From the cell containing the given text, extract its center point as (X, Y) coordinate. 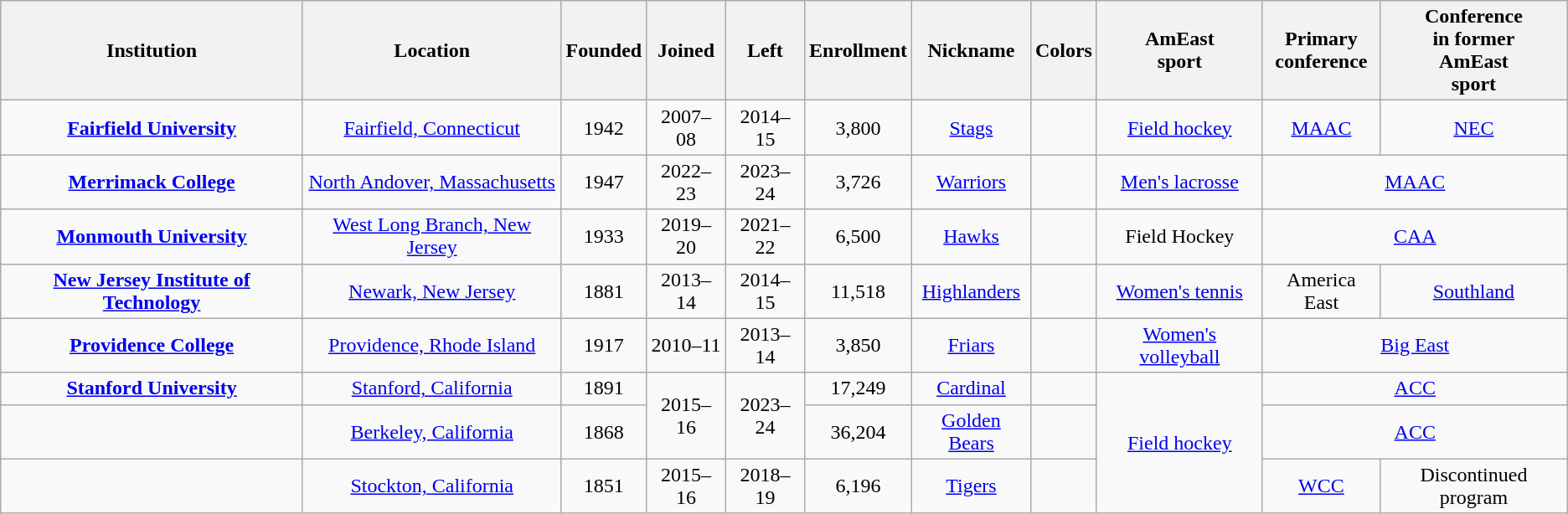
2022–23 (687, 182)
Enrollment (859, 50)
Women's tennis (1179, 291)
Conferencein formerAmEastsport (1474, 50)
6,500 (859, 236)
Left (765, 50)
Golden Bears (972, 432)
3,800 (859, 127)
2007–08 (687, 127)
Providence, Rhode Island (431, 345)
Friars (972, 345)
Warriors (972, 182)
1942 (604, 127)
America East (1321, 291)
Women's volleyball (1179, 345)
Men's lacrosse (1179, 182)
11,518 (859, 291)
CAA (1415, 236)
1881 (604, 291)
WCC (1321, 486)
6,196 (859, 486)
Highlanders (972, 291)
Berkeley, California (431, 432)
Providence College (152, 345)
Hawks (972, 236)
Stags (972, 127)
North Andover, Massachusetts (431, 182)
1851 (604, 486)
Institution (152, 50)
36,204 (859, 432)
Primaryconference (1321, 50)
Founded (604, 50)
Stanford University (152, 388)
Big East (1415, 345)
1891 (604, 388)
Merrimack College (152, 182)
Cardinal (972, 388)
Monmouth University (152, 236)
West Long Branch, New Jersey (431, 236)
Nickname (972, 50)
Discontinued program (1474, 486)
1947 (604, 182)
AmEastsport (1179, 50)
Field Hockey (1179, 236)
NEC (1474, 127)
New Jersey Institute of Technology (152, 291)
Stanford, California (431, 388)
Fairfield, Connecticut (431, 127)
Fairfield University (152, 127)
Location (431, 50)
Southland (1474, 291)
1868 (604, 432)
1933 (604, 236)
2018–19 (765, 486)
Tigers (972, 486)
2021–22 (765, 236)
Colors (1064, 50)
2019–20 (687, 236)
1917 (604, 345)
3,850 (859, 345)
Newark, New Jersey (431, 291)
2010–11 (687, 345)
3,726 (859, 182)
Stockton, California (431, 486)
Joined (687, 50)
17,249 (859, 388)
